Search for the cell housing the specified text and yield its [x, y] center coordinate. 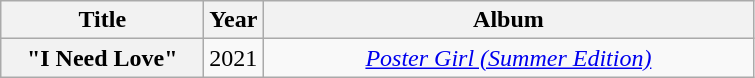
2021 [234, 58]
"I Need Love" [102, 58]
Poster Girl (Summer Edition) [508, 58]
Title [102, 20]
Year [234, 20]
Album [508, 20]
